Capture the cell that displays the provided text and extract its (x, y) central coordinate. 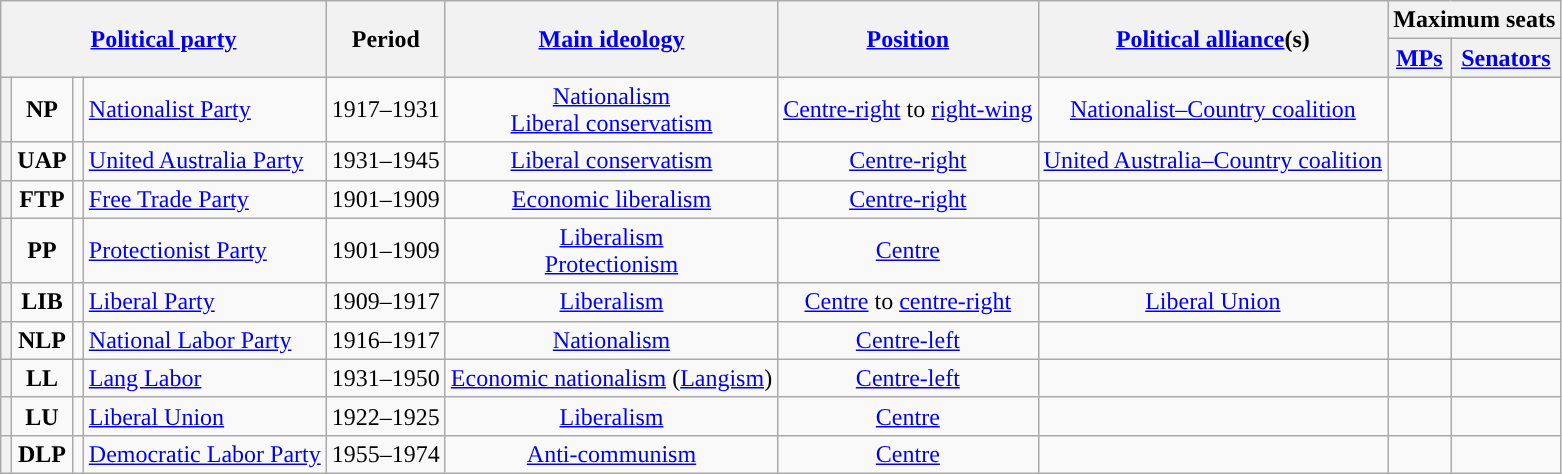
Centre to centre-right (908, 302)
United Australia–Country coalition (1213, 161)
PP (42, 250)
Nationalism (611, 340)
NP (42, 110)
Free Trade Party (204, 199)
1931–1945 (386, 161)
LL (42, 378)
1909–1917 (386, 302)
Economic nationalism (Langism) (611, 378)
NationalismLiberal conservatism (611, 110)
Nationalist Party (204, 110)
Main ideology (611, 39)
Anti-communism (611, 454)
1955–1974 (386, 454)
Lang Labor (204, 378)
Nationalist–Country coalition (1213, 110)
Period (386, 39)
LIB (42, 302)
1916–1917 (386, 340)
NLP (42, 340)
UAP (42, 161)
1917–1931 (386, 110)
DLP (42, 454)
Senators (1506, 58)
1922–1925 (386, 416)
LU (42, 416)
Economic liberalism (611, 199)
Political party (164, 39)
FTP (42, 199)
Centre-right to right-wing (908, 110)
National Labor Party (204, 340)
Liberal conservatism (611, 161)
United Australia Party (204, 161)
Liberal Party (204, 302)
MPs (1420, 58)
Position (908, 39)
Protectionist Party (204, 250)
Political alliance(s) (1213, 39)
Democratic Labor Party (204, 454)
1931–1950 (386, 378)
LiberalismProtectionism (611, 250)
Maximum seats (1474, 20)
